From the cell containing the given text, extract its center point as (X, Y) coordinate. 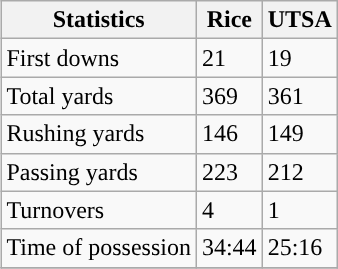
21 (229, 58)
146 (229, 134)
19 (300, 58)
UTSA (300, 20)
212 (300, 172)
Turnovers (99, 210)
Rushing yards (99, 134)
Statistics (99, 20)
Rice (229, 20)
223 (229, 172)
1 (300, 210)
Passing yards (99, 172)
Total yards (99, 96)
369 (229, 96)
361 (300, 96)
34:44 (229, 248)
4 (229, 210)
First downs (99, 58)
149 (300, 134)
25:16 (300, 248)
Time of possession (99, 248)
